Search for the cell housing the specified text and yield its [X, Y] center coordinate. 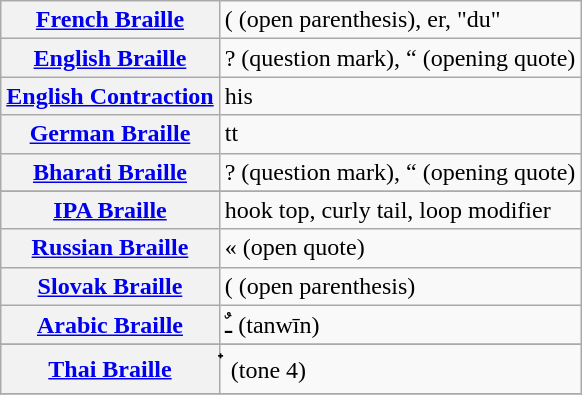
« (open quote) [400, 248]
Arabic Braille [110, 325]
tt [400, 134]
his [400, 96]
French Braille [110, 20]
English Contraction [110, 96]
( (open parenthesis), er, "du" [400, 20]
Thai Braille [110, 370]
IPA Braille [110, 210]
Slovak Braille [110, 286]
German Braille [110, 134]
( (open parenthesis) [400, 286]
English Braille [110, 58]
Russian Braille [110, 248]
Bharati Braille [110, 172]
๋ (tone 4) [400, 370]
hook top, curly tail, loop modifier [400, 210]
ـٌ (tanwīn) [400, 325]
